For the text-containing cell, return its midpoint in (x, y) coordinate format. 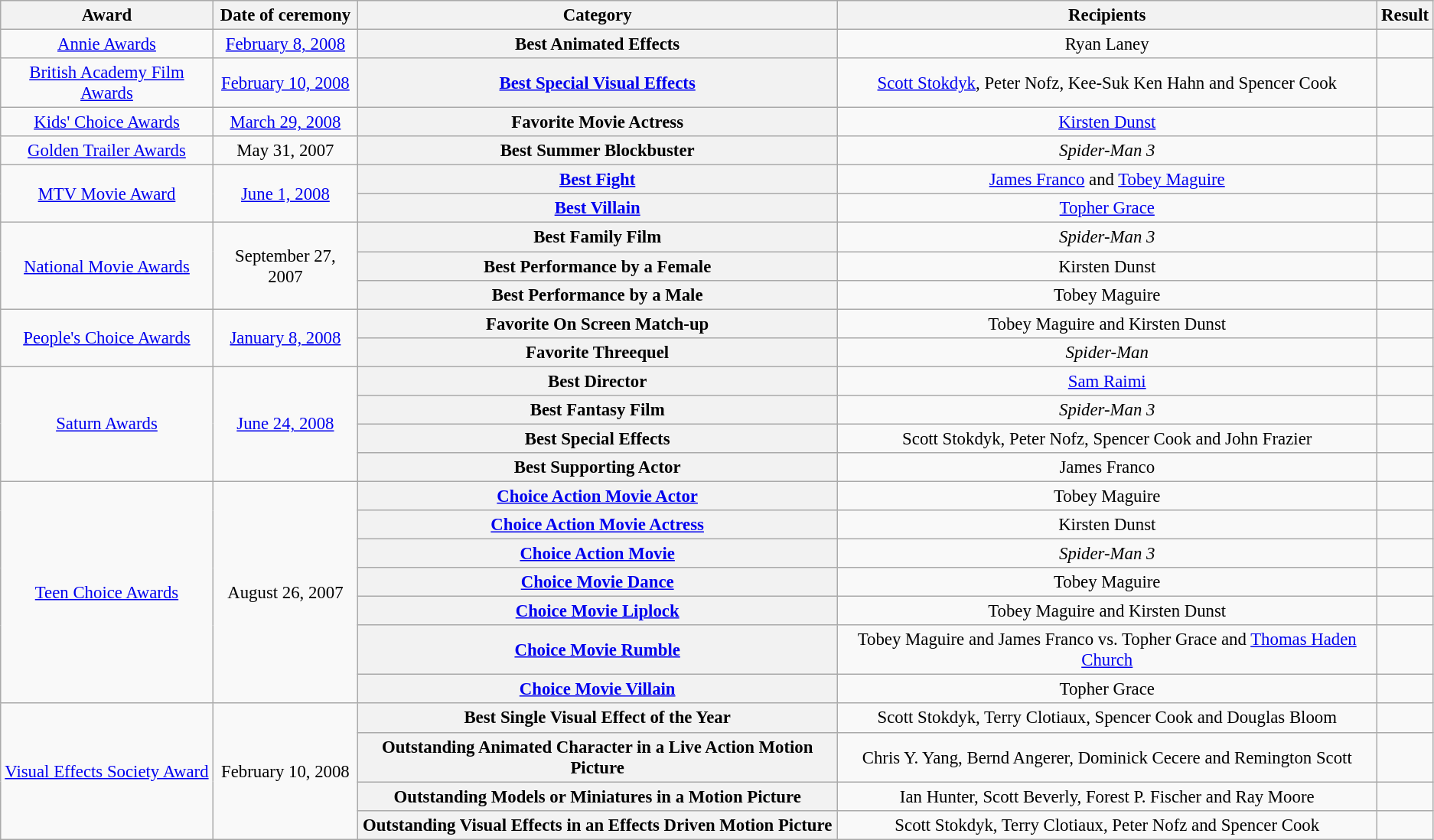
Choice Action Movie Actor (598, 496)
May 31, 2007 (285, 151)
Tobey Maguire and James Franco vs. Topher Grace and Thomas Haden Church (1107, 650)
Scott Stokdyk, Terry Clotiaux, Spencer Cook and Douglas Bloom (1107, 718)
Choice Movie Liplock (598, 611)
Choice Action Movie (598, 554)
James Franco (1107, 467)
MTV Movie Award (107, 194)
August 26, 2007 (285, 592)
Best Director (598, 381)
British Academy Film Awards (107, 83)
Choice Action Movie Actress (598, 525)
Chris Y. Yang, Bernd Angerer, Dominick Cecere and Remington Scott (1107, 757)
Best Animated Effects (598, 44)
Best Villain (598, 209)
Golden Trailer Awards (107, 151)
Best Special Effects (598, 438)
Favorite On Screen Match-up (598, 324)
Spider-Man (1107, 352)
Best Performance by a Male (598, 295)
People's Choice Awards (107, 338)
Best Single Visual Effect of the Year (598, 718)
September 27, 2007 (285, 266)
Saturn Awards (107, 424)
February 8, 2008 (285, 44)
Best Fight (598, 180)
Best Family Film (598, 237)
Best Performance by a Female (598, 266)
Scott Stokdyk, Peter Nofz, Kee-Suk Ken Hahn and Spencer Cook (1107, 83)
Teen Choice Awards (107, 592)
Category (598, 15)
Best Summer Blockbuster (598, 151)
Award (107, 15)
Best Fantasy Film (598, 410)
Ian Hunter, Scott Beverly, Forest P. Fischer and Ray Moore (1107, 796)
Best Supporting Actor (598, 467)
January 8, 2008 (285, 338)
June 1, 2008 (285, 194)
Scott Stokdyk, Terry Clotiaux, Peter Nofz and Spencer Cook (1107, 825)
Choice Movie Rumble (598, 650)
Kids' Choice Awards (107, 122)
Outstanding Models or Miniatures in a Motion Picture (598, 796)
Choice Movie Dance (598, 582)
National Movie Awards (107, 266)
Outstanding Visual Effects in an Effects Driven Motion Picture (598, 825)
James Franco and Tobey Maguire (1107, 180)
June 24, 2008 (285, 424)
Recipients (1107, 15)
Result (1405, 15)
March 29, 2008 (285, 122)
Favorite Movie Actress (598, 122)
Best Special Visual Effects (598, 83)
Outstanding Animated Character in a Live Action Motion Picture (598, 757)
Visual Effects Society Award (107, 771)
Scott Stokdyk, Peter Nofz, Spencer Cook and John Frazier (1107, 438)
Date of ceremony (285, 15)
Choice Movie Villain (598, 689)
Annie Awards (107, 44)
Ryan Laney (1107, 44)
Favorite Threequel (598, 352)
Sam Raimi (1107, 381)
